Return the [X, Y] coordinate for the center point of the cell that contains the specified text.  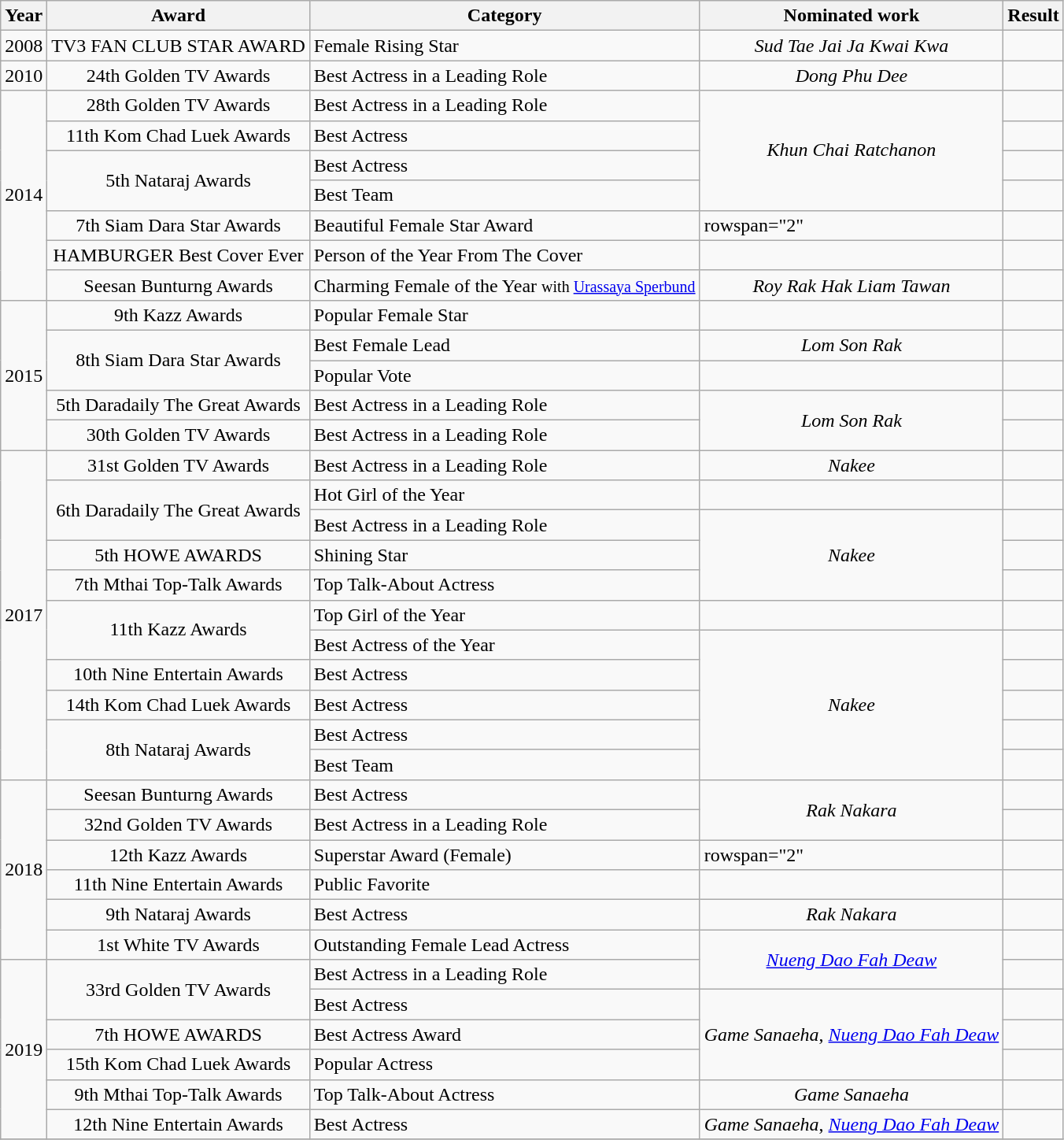
2017 [24, 616]
8th Nataraj Awards [178, 750]
Popular Actress [504, 1064]
Nueng Dao Fah Deaw [852, 960]
Charming Female of the Year with Urassaya Sperbund [504, 285]
11th Kom Chad Luek Awards [178, 135]
5th Nataraj Awards [178, 180]
6th Daradaily The Great Awards [178, 510]
2015 [24, 375]
7th HOWE AWARDS [178, 1035]
9th Kazz Awards [178, 315]
15th Kom Chad Luek Awards [178, 1064]
2010 [24, 76]
Category [504, 16]
Best Female Lead [504, 345]
8th Siam Dara Star Awards [178, 360]
Person of the Year From The Cover [504, 255]
28th Golden TV Awards [178, 105]
Best Actress of the Year [504, 645]
11th Nine Entertain Awards [178, 885]
2018 [24, 869]
7th Mthai Top-Talk Awards [178, 585]
Public Favorite [504, 885]
10th Nine Entertain Awards [178, 675]
9th Mthai Top-Talk Awards [178, 1094]
TV3 FAN CLUB STAR AWARD [178, 46]
12th Nine Entertain Awards [178, 1124]
Roy Rak Hak Liam Tawan [852, 285]
12th Kazz Awards [178, 854]
Sud Tae Jai Ja Kwai Kwa [852, 46]
Result [1033, 16]
Popular Vote [504, 376]
Female Rising Star [504, 46]
HAMBURGER Best Cover Ever [178, 255]
30th Golden TV Awards [178, 435]
Year [24, 16]
Game Sanaeha [852, 1094]
Nominated work [852, 16]
Beautiful Female Star Award [504, 225]
7th Siam Dara Star Awards [178, 225]
Popular Female Star [504, 315]
5th HOWE AWARDS [178, 555]
31st Golden TV Awards [178, 465]
1st White TV Awards [178, 945]
5th Daradaily The Great Awards [178, 405]
Top Girl of the Year [504, 615]
Superstar Award (Female) [504, 854]
24th Golden TV Awards [178, 76]
2008 [24, 46]
9th Nataraj Awards [178, 915]
2019 [24, 1049]
Best Actress Award [504, 1035]
Dong Phu Dee [852, 76]
14th Kom Chad Luek Awards [178, 705]
Outstanding Female Lead Actress [504, 945]
33rd Golden TV Awards [178, 990]
32nd Golden TV Awards [178, 824]
2014 [24, 195]
11th Kazz Awards [178, 630]
Hot Girl of the Year [504, 495]
Khun Chai Ratchanon [852, 150]
Shining Star [504, 555]
Award [178, 16]
